Provide the [X, Y] coordinate of the cell's center where the given text is located.  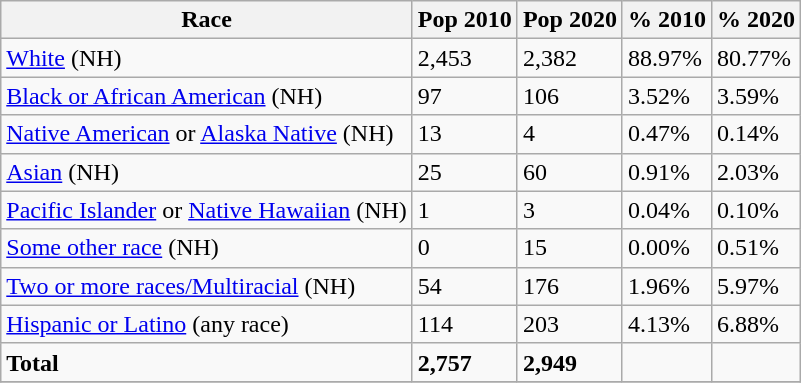
54 [464, 286]
2,949 [570, 362]
5.97% [756, 286]
% 2010 [666, 20]
2,453 [464, 58]
176 [570, 286]
0.47% [666, 134]
Total [207, 362]
106 [570, 96]
% 2020 [756, 20]
Pacific Islander or Native Hawaiian (NH) [207, 210]
203 [570, 324]
4.13% [666, 324]
3.52% [666, 96]
3 [570, 210]
88.97% [666, 58]
0.04% [666, 210]
80.77% [756, 58]
4 [570, 134]
Some other race (NH) [207, 248]
13 [464, 134]
Native American or Alaska Native (NH) [207, 134]
2,382 [570, 58]
1.96% [666, 286]
60 [570, 172]
1 [464, 210]
97 [464, 96]
0.91% [666, 172]
2,757 [464, 362]
3.59% [756, 96]
0 [464, 248]
114 [464, 324]
0.14% [756, 134]
0.00% [666, 248]
Black or African American (NH) [207, 96]
0.10% [756, 210]
Two or more races/Multiracial (NH) [207, 286]
15 [570, 248]
Race [207, 20]
25 [464, 172]
Hispanic or Latino (any race) [207, 324]
2.03% [756, 172]
Asian (NH) [207, 172]
0.51% [756, 248]
6.88% [756, 324]
Pop 2010 [464, 20]
White (NH) [207, 58]
Pop 2020 [570, 20]
